Output the (X, Y) coordinate of the center of the cell containing the given text.  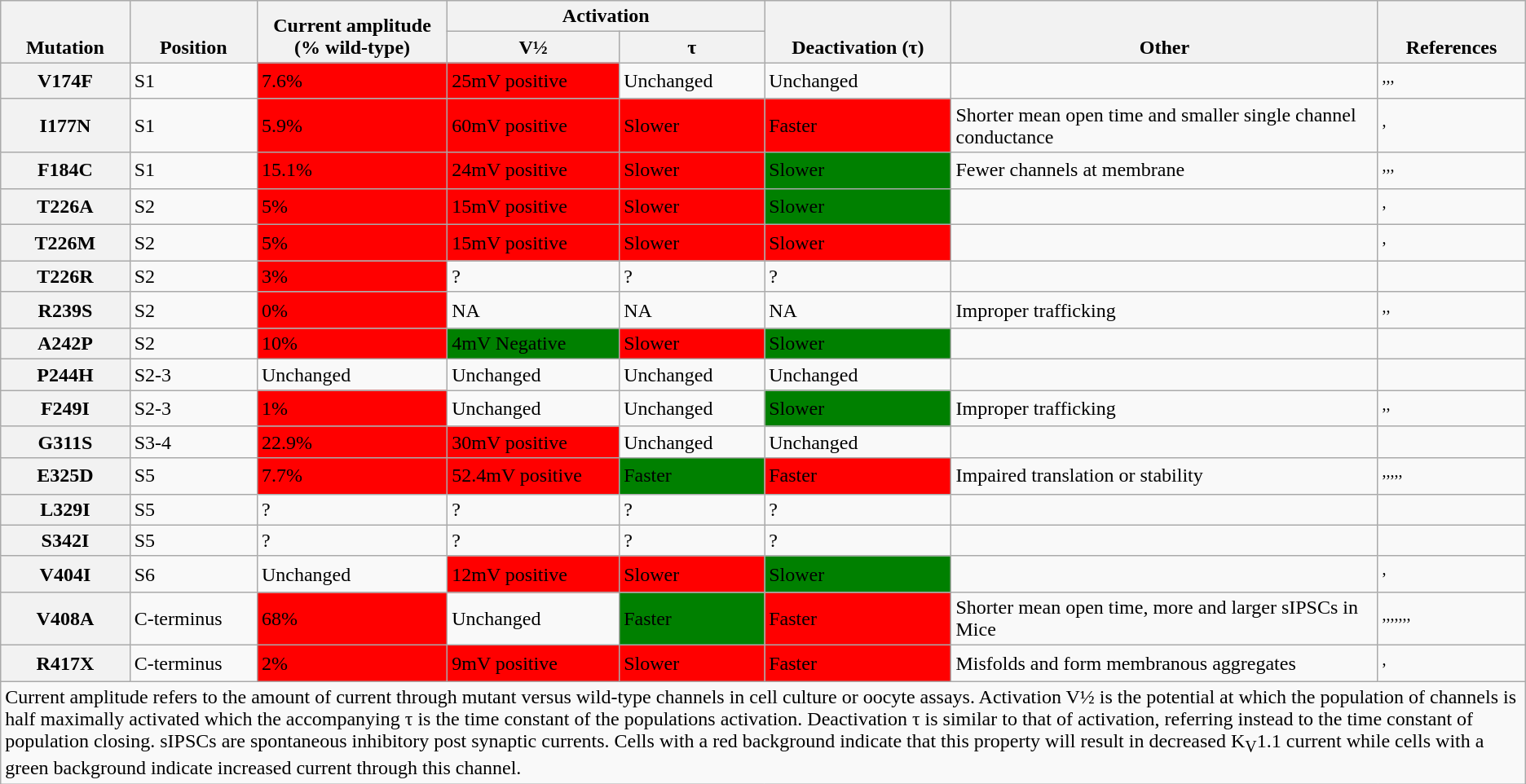
Fewer channels at membrane (1164, 170)
,,,,,,, (1451, 619)
2% (352, 663)
Misfolds and form membranous aggregates (1164, 663)
P244H (65, 375)
V408A (65, 619)
4mV Negative (533, 344)
68% (352, 619)
Shorter mean open time and smaller single channel conductance (1164, 126)
3% (352, 276)
,,,,, (1451, 476)
60mV positive (533, 126)
24mV positive (533, 170)
Position (193, 32)
S3-4 (193, 442)
9mV positive (533, 663)
A242P (65, 344)
E325D (65, 476)
τ (692, 47)
References (1451, 32)
Mutation (65, 32)
5.9% (352, 126)
Shorter mean open time, more and larger sIPSCs in Mice (1164, 619)
S342I (65, 540)
25mV positive (533, 81)
R417X (65, 663)
Current amplitude(% wild-type) (352, 32)
V174F (65, 81)
V½ (533, 47)
L329I (65, 509)
Other (1164, 32)
S6 (193, 574)
F184C (65, 170)
V404I (65, 574)
I177N (65, 126)
Activation (606, 16)
22.9% (352, 442)
7.7% (352, 476)
52.4mV positive (533, 476)
0% (352, 310)
1% (352, 409)
Impaired translation or stability (1164, 476)
12mV positive (533, 574)
T226A (65, 207)
10% (352, 344)
15.1% (352, 170)
F249I (65, 409)
7.6% (352, 81)
T226R (65, 276)
G311S (65, 442)
30mV positive (533, 442)
T226M (65, 243)
R239S (65, 310)
Deactivation (τ) (858, 32)
